Detect which cell encompasses the target text, then output its (x, y) center coordinate. 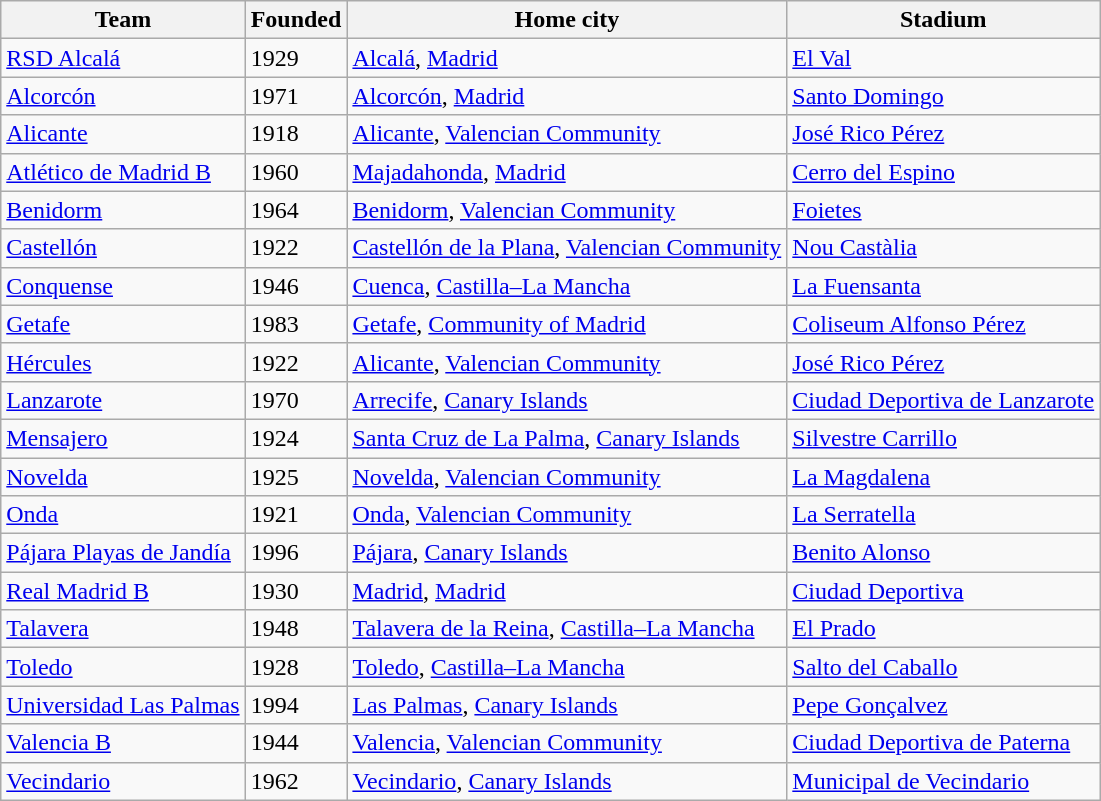
Onda, Valencian Community (567, 515)
Valencia B (123, 743)
Alcalá, Madrid (567, 58)
1962 (296, 781)
1930 (296, 591)
Talavera de la Reina, Castilla–La Mancha (567, 629)
Alicante (123, 134)
Getafe (123, 324)
1948 (296, 629)
1994 (296, 705)
Benito Alonso (944, 553)
1971 (296, 96)
1925 (296, 477)
Toledo, Castilla–La Mancha (567, 667)
Lanzarote (123, 400)
Valencia, Valencian Community (567, 743)
Vecindario, Canary Islands (567, 781)
Vecindario (123, 781)
Nou Castàlia (944, 248)
Benidorm, Valencian Community (567, 210)
Ciudad Deportiva de Lanzarote (944, 400)
Benidorm (123, 210)
Ciudad Deportiva (944, 591)
1996 (296, 553)
1960 (296, 172)
El Prado (944, 629)
RSD Alcalá (123, 58)
Las Palmas, Canary Islands (567, 705)
Team (123, 20)
1918 (296, 134)
Onda (123, 515)
Pájara, Canary Islands (567, 553)
La Fuensanta (944, 286)
Castellón de la Plana, Valencian Community (567, 248)
Cuenca, Castilla–La Mancha (567, 286)
Municipal de Vecindario (944, 781)
Pepe Gonçalvez (944, 705)
Novelda (123, 477)
Home city (567, 20)
Coliseum Alfonso Pérez (944, 324)
1983 (296, 324)
Silvestre Carrillo (944, 438)
Hércules (123, 362)
1964 (296, 210)
Ciudad Deportiva de Paterna (944, 743)
Universidad Las Palmas (123, 705)
Arrecife, Canary Islands (567, 400)
Conquense (123, 286)
Alcorcón (123, 96)
La Serratella (944, 515)
Stadium (944, 20)
Talavera (123, 629)
1944 (296, 743)
Founded (296, 20)
Toledo (123, 667)
Cerro del Espino (944, 172)
Castellón (123, 248)
1924 (296, 438)
Getafe, Community of Madrid (567, 324)
Real Madrid B (123, 591)
La Magdalena (944, 477)
Novelda, Valencian Community (567, 477)
El Val (944, 58)
Madrid, Madrid (567, 591)
1928 (296, 667)
1929 (296, 58)
Foietes (944, 210)
Atlético de Madrid B (123, 172)
Pájara Playas de Jandía (123, 553)
Santa Cruz de La Palma, Canary Islands (567, 438)
Salto del Caballo (944, 667)
Santo Domingo (944, 96)
Alcorcón, Madrid (567, 96)
1946 (296, 286)
Majadahonda, Madrid (567, 172)
1970 (296, 400)
1921 (296, 515)
Mensajero (123, 438)
